Return the [X, Y] coordinate for the center point of the cell that contains the specified text.  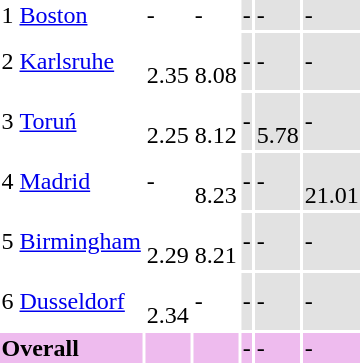
8.12 [216, 122]
5 [8, 242]
Karlsruhe [80, 62]
6 [8, 302]
Overall [71, 348]
5.78 [278, 122]
3 [8, 122]
2 [8, 62]
Dusseldorf [80, 302]
8.23 [216, 182]
Birmingham [80, 242]
Boston [80, 15]
8.08 [216, 62]
4 [8, 182]
1 [8, 15]
21.01 [332, 182]
8.21 [216, 242]
2.35 [168, 62]
Toruń [80, 122]
Madrid [80, 182]
2.34 [168, 302]
2.25 [168, 122]
2.29 [168, 242]
